Find where the given text appears and provide that cell's center as [X, Y] coordinate. 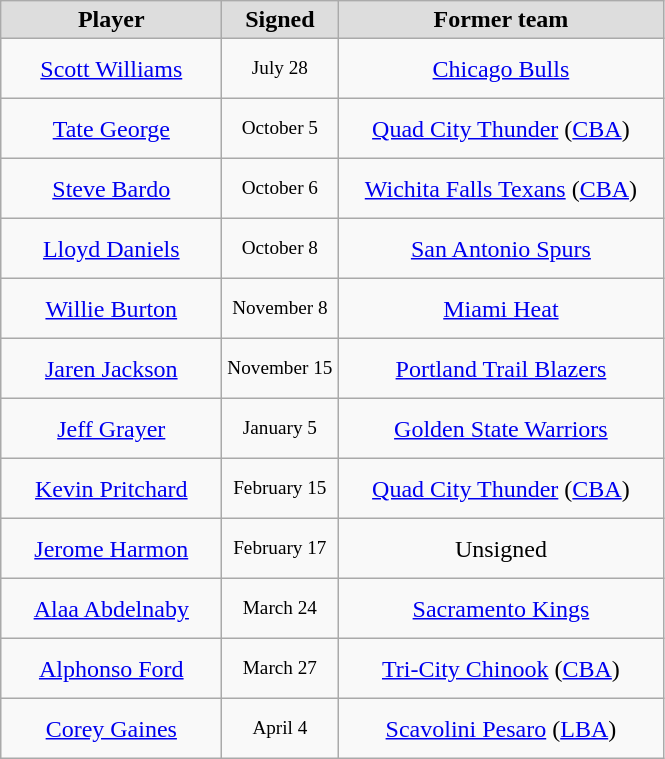
San Antonio Spurs [501, 249]
Willie Burton [112, 309]
October 8 [280, 249]
Unsigned [501, 549]
November 15 [280, 369]
Chicago Bulls [501, 69]
Alphonso Ford [112, 669]
July 28 [280, 69]
October 5 [280, 129]
October 6 [280, 189]
Lloyd Daniels [112, 249]
November 8 [280, 309]
Miami Heat [501, 309]
Tri-City Chinook (CBA) [501, 669]
Corey Gaines [112, 729]
Signed [280, 20]
March 24 [280, 609]
Steve Bardo [112, 189]
Player [112, 20]
Golden State Warriors [501, 429]
April 4 [280, 729]
Tate George [112, 129]
Wichita Falls Texans (CBA) [501, 189]
February 17 [280, 549]
Jeff Grayer [112, 429]
Alaa Abdelnaby [112, 609]
Scott Williams [112, 69]
Jaren Jackson [112, 369]
March 27 [280, 669]
Jerome Harmon [112, 549]
February 15 [280, 489]
Former team [501, 20]
Scavolini Pesaro (LBA) [501, 729]
January 5 [280, 429]
Kevin Pritchard [112, 489]
Portland Trail Blazers [501, 369]
Sacramento Kings [501, 609]
